Pinpoint the cell where the given text exists, returning its [X, Y] midpoint coordinate. 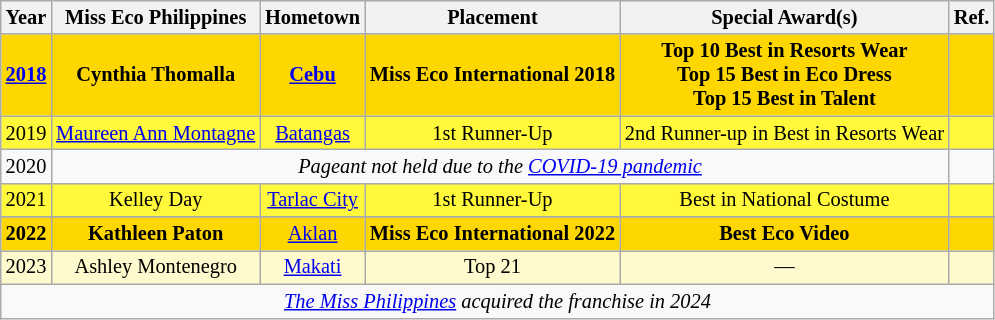
Year [26, 17]
Top 10 Best in Resorts Wear Top 15 Best in Eco Dress Top 15 Best in Talent [784, 75]
Top 21 [492, 267]
Special Award(s) [784, 17]
2nd Runner-up in Best in Resorts Wear [784, 133]
2023 [26, 267]
Pageant not held due to the COVID-19 pandemic [500, 166]
Aklan [312, 234]
Placement [492, 17]
2022 [26, 234]
The Miss Philippines acquired the franchise in 2024 [498, 301]
Maureen Ann Montagne [156, 133]
Batangas [312, 133]
Cebu [312, 75]
Hometown [312, 17]
Kelley Day [156, 200]
2021 [26, 200]
Tarlac City [312, 200]
Miss Eco Philippines [156, 17]
Best Eco Video [784, 234]
Makati [312, 267]
Best in National Costume [784, 200]
Kathleen Paton [156, 234]
Cynthia Thomalla [156, 75]
Miss Eco International 2018 [492, 75]
2018 [26, 75]
Miss Eco International 2022 [492, 234]
Ashley Montenegro [156, 267]
— [784, 267]
2020 [26, 166]
2019 [26, 133]
Ref. [972, 17]
